Search for the cell housing the specified text and yield its (x, y) center coordinate. 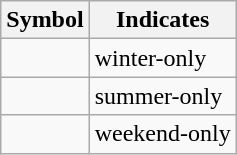
Indicates (162, 20)
Symbol (45, 20)
summer-only (162, 96)
weekend-only (162, 134)
winter-only (162, 58)
